Scan for the cell matching the given text and deliver its (X, Y) coordinate at center. 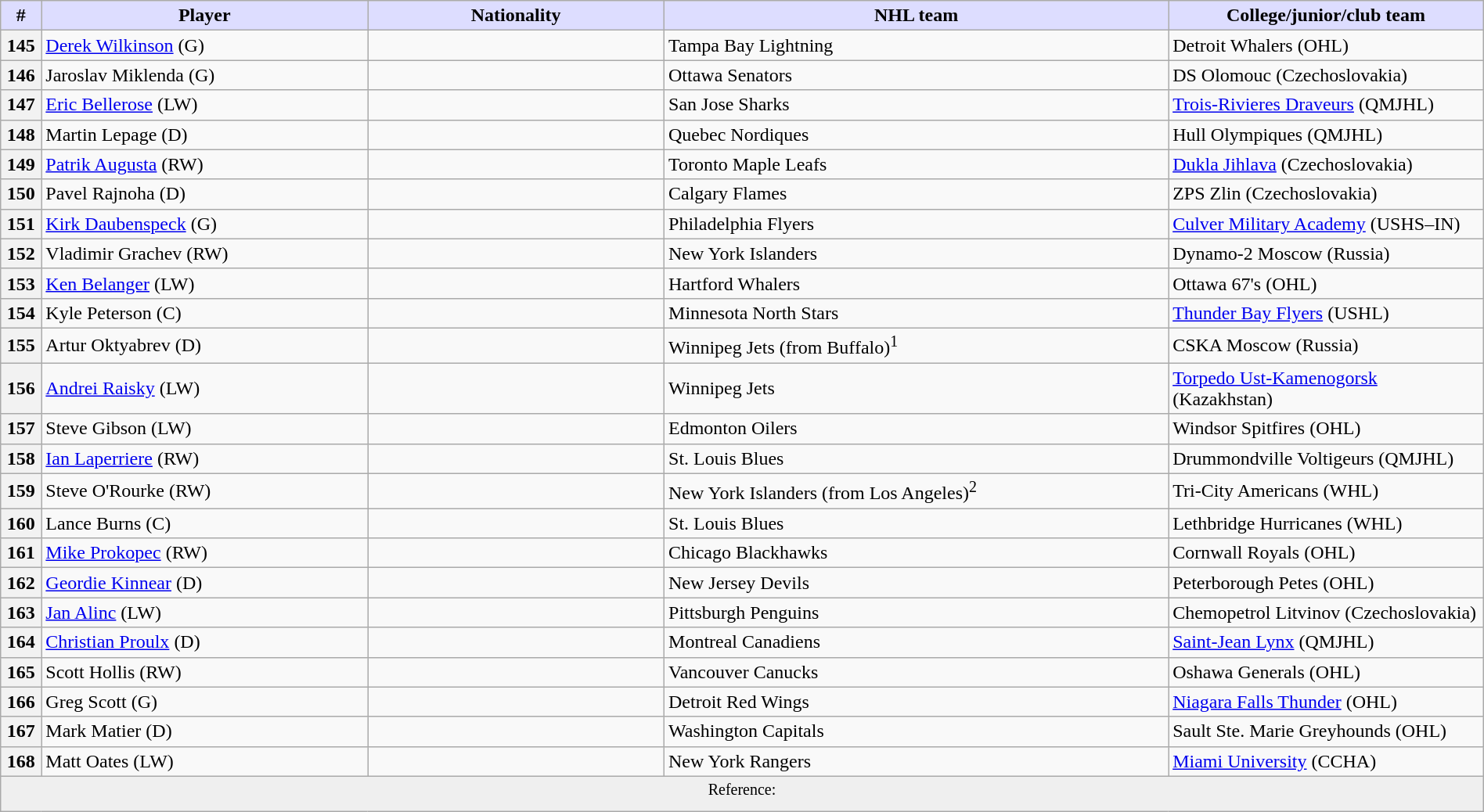
Torpedo Ust-Kamenogorsk (Kazakhstan) (1326, 388)
154 (21, 313)
Peterborough Petes (OHL) (1326, 583)
Edmonton Oilers (917, 429)
Miami University (CCHA) (1326, 761)
Artur Oktyabrev (D) (205, 346)
Montreal Canadiens (917, 642)
Winnipeg Jets (from Buffalo)1 (917, 346)
Cornwall Royals (OHL) (1326, 553)
Kyle Peterson (C) (205, 313)
Sault Ste. Marie Greyhounds (OHL) (1326, 731)
Vladimir Grachev (RW) (205, 253)
160 (21, 523)
Philadelphia Flyers (917, 224)
Lethbridge Hurricanes (WHL) (1326, 523)
Reference: (742, 793)
162 (21, 583)
Quebec Nordiques (917, 135)
Detroit Whalers (OHL) (1326, 45)
161 (21, 553)
San Jose Sharks (917, 105)
New York Islanders (917, 253)
Hartford Whalers (917, 283)
Matt Oates (LW) (205, 761)
Minnesota North Stars (917, 313)
NHL team (917, 16)
Trois-Rivieres Draveurs (QMJHL) (1326, 105)
Jaroslav Miklenda (G) (205, 75)
158 (21, 458)
166 (21, 702)
159 (21, 491)
Thunder Bay Flyers (USHL) (1326, 313)
152 (21, 253)
Hull Olympiques (QMJHL) (1326, 135)
Winnipeg Jets (917, 388)
ZPS Zlin (Czechoslovakia) (1326, 194)
Player (205, 16)
Christian Proulx (D) (205, 642)
Washington Capitals (917, 731)
Mike Prokopec (RW) (205, 553)
Steve Gibson (LW) (205, 429)
New York Rangers (917, 761)
Culver Military Academy (USHS–IN) (1326, 224)
New York Islanders (from Los Angeles)2 (917, 491)
Tampa Bay Lightning (917, 45)
Patrik Augusta (RW) (205, 164)
Ian Laperriere (RW) (205, 458)
Kirk Daubenspeck (G) (205, 224)
Tri-City Americans (WHL) (1326, 491)
163 (21, 613)
Ken Belanger (LW) (205, 283)
Dukla Jihlava (Czechoslovakia) (1326, 164)
Oshawa Generals (OHL) (1326, 672)
Pavel Rajnoha (D) (205, 194)
155 (21, 346)
Windsor Spitfires (OHL) (1326, 429)
# (21, 16)
New Jersey Devils (917, 583)
168 (21, 761)
Jan Alinc (LW) (205, 613)
Detroit Red Wings (917, 702)
Chemopetrol Litvinov (Czechoslovakia) (1326, 613)
150 (21, 194)
Derek Wilkinson (G) (205, 45)
Scott Hollis (RW) (205, 672)
Toronto Maple Leafs (917, 164)
167 (21, 731)
Calgary Flames (917, 194)
Geordie Kinnear (D) (205, 583)
Martin Lepage (D) (205, 135)
Vancouver Canucks (917, 672)
Greg Scott (G) (205, 702)
Ottawa Senators (917, 75)
151 (21, 224)
College/junior/club team (1326, 16)
164 (21, 642)
CSKA Moscow (Russia) (1326, 346)
156 (21, 388)
147 (21, 105)
Lance Burns (C) (205, 523)
Eric Bellerose (LW) (205, 105)
145 (21, 45)
153 (21, 283)
165 (21, 672)
Dynamo-2 Moscow (Russia) (1326, 253)
Saint-Jean Lynx (QMJHL) (1326, 642)
146 (21, 75)
Andrei Raisky (LW) (205, 388)
Niagara Falls Thunder (OHL) (1326, 702)
Chicago Blackhawks (917, 553)
149 (21, 164)
Pittsburgh Penguins (917, 613)
Nationality (517, 16)
Mark Matier (D) (205, 731)
157 (21, 429)
Steve O'Rourke (RW) (205, 491)
DS Olomouc (Czechoslovakia) (1326, 75)
Ottawa 67's (OHL) (1326, 283)
Drummondville Voltigeurs (QMJHL) (1326, 458)
148 (21, 135)
